For the text-containing cell, return its midpoint in (x, y) coordinate format. 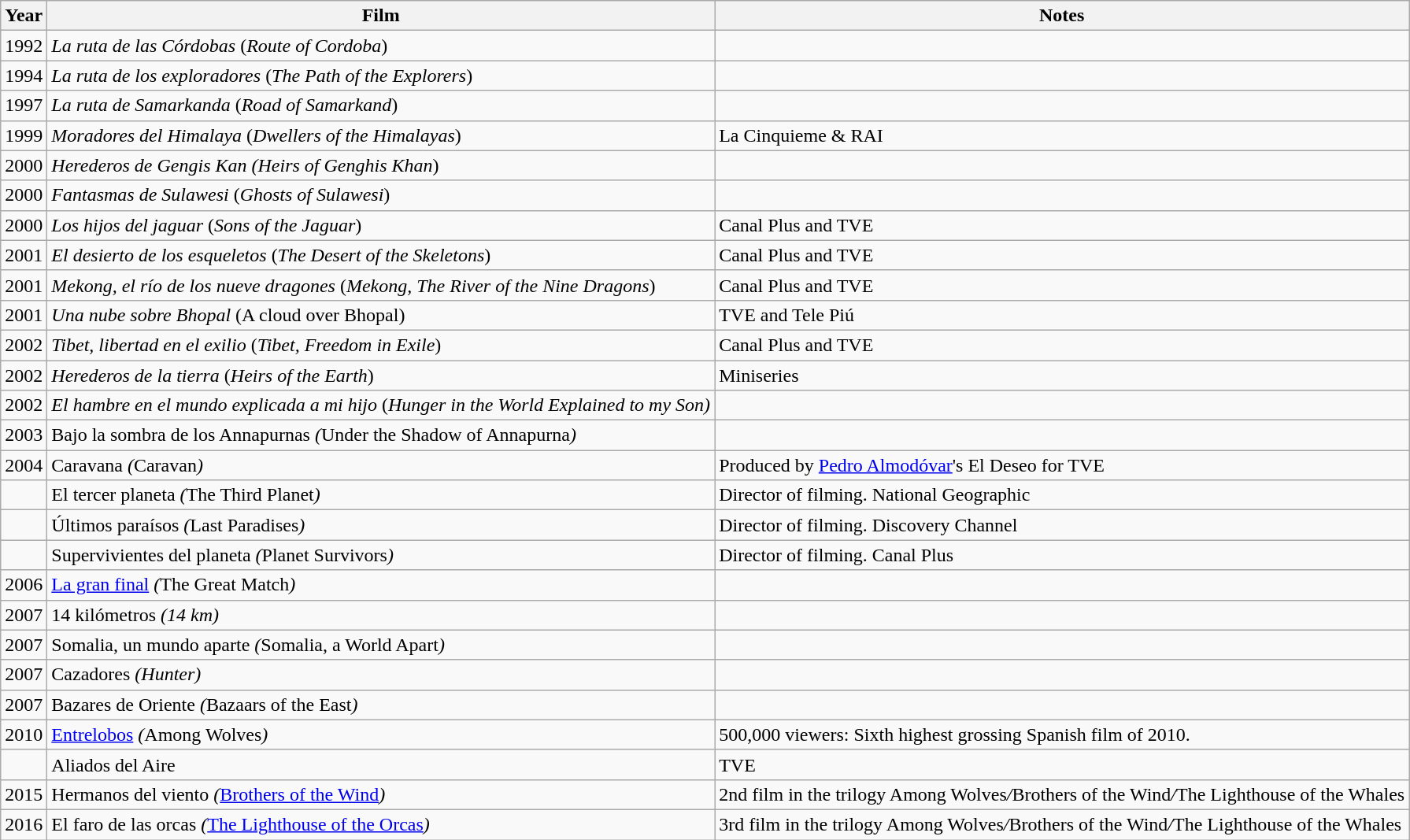
Caravana (Caravan) (381, 465)
La Cinquieme & RAI (1062, 135)
Year (24, 16)
TVE and Tele Piú (1062, 315)
Notes (1062, 16)
Últimos paraísos (Last Paradises) (381, 525)
El faro de las orcas (The Lighthouse of the Orcas) (381, 824)
Cazadores (Hunter) (381, 675)
Supervivientes del planeta (Planet Survivors) (381, 555)
La gran final (The Great Match) (381, 585)
Hermanos del viento (Brothers of the Wind) (381, 794)
El tercer planeta (The Third Planet) (381, 495)
Moradores del Himalaya (Dwellers of the Himalayas) (381, 135)
2003 (24, 435)
Director of filming. Discovery Channel (1062, 525)
Aliados del Aire (381, 764)
500,000 viewers: Sixth highest grossing Spanish film of 2010. (1062, 735)
Herederos de la tierra (Heirs of the Earth) (381, 376)
Bajo la sombra de los Annapurnas (Under the Shadow of Annapurna) (381, 435)
El desierto de los esqueletos (The Desert of the Skeletons) (381, 255)
2004 (24, 465)
Produced by Pedro Almodóvar's El Deseo for TVE (1062, 465)
Entrelobos (Among Wolves) (381, 735)
2010 (24, 735)
La ruta de las Córdobas (Route of Cordoba) (381, 46)
La ruta de los exploradores (The Path of the Explorers) (381, 76)
Mekong, el río de los nueve dragones (Mekong, The River of the Nine Dragons) (381, 285)
La ruta de Samarkanda (Road of Samarkand) (381, 105)
Herederos de Gengis Kan (Heirs of Genghis Khan) (381, 165)
Film (381, 16)
1997 (24, 105)
Tibet, libertad en el exilio (Tibet, Freedom in Exile) (381, 345)
Director of filming. Canal Plus (1062, 555)
Miniseries (1062, 376)
Director of filming. National Geographic (1062, 495)
2016 (24, 824)
El hambre en el mundo explicada a mi hijo (Hunger in the World Explained to my Son) (381, 405)
Somalia, un mundo aparte (Somalia, a World Apart) (381, 645)
1999 (24, 135)
2nd film in the trilogy Among Wolves/Brothers of the Wind/The Lighthouse of the Whales (1062, 794)
3rd film in the trilogy Among Wolves/Brothers of the Wind/The Lighthouse of the Whales (1062, 824)
Bazares de Oriente (Bazaars of the East) (381, 705)
1992 (24, 46)
TVE (1062, 764)
1994 (24, 76)
Una nube sobre Bhopal (A cloud over Bhopal) (381, 315)
Los hijos del jaguar (Sons of the Jaguar) (381, 225)
Fantasmas de Sulawesi (Ghosts of Sulawesi) (381, 195)
2015 (24, 794)
14 kilómetros (14 km) (381, 615)
2006 (24, 585)
